Pinpoint the cell where the given text exists, returning its [x, y] midpoint coordinate. 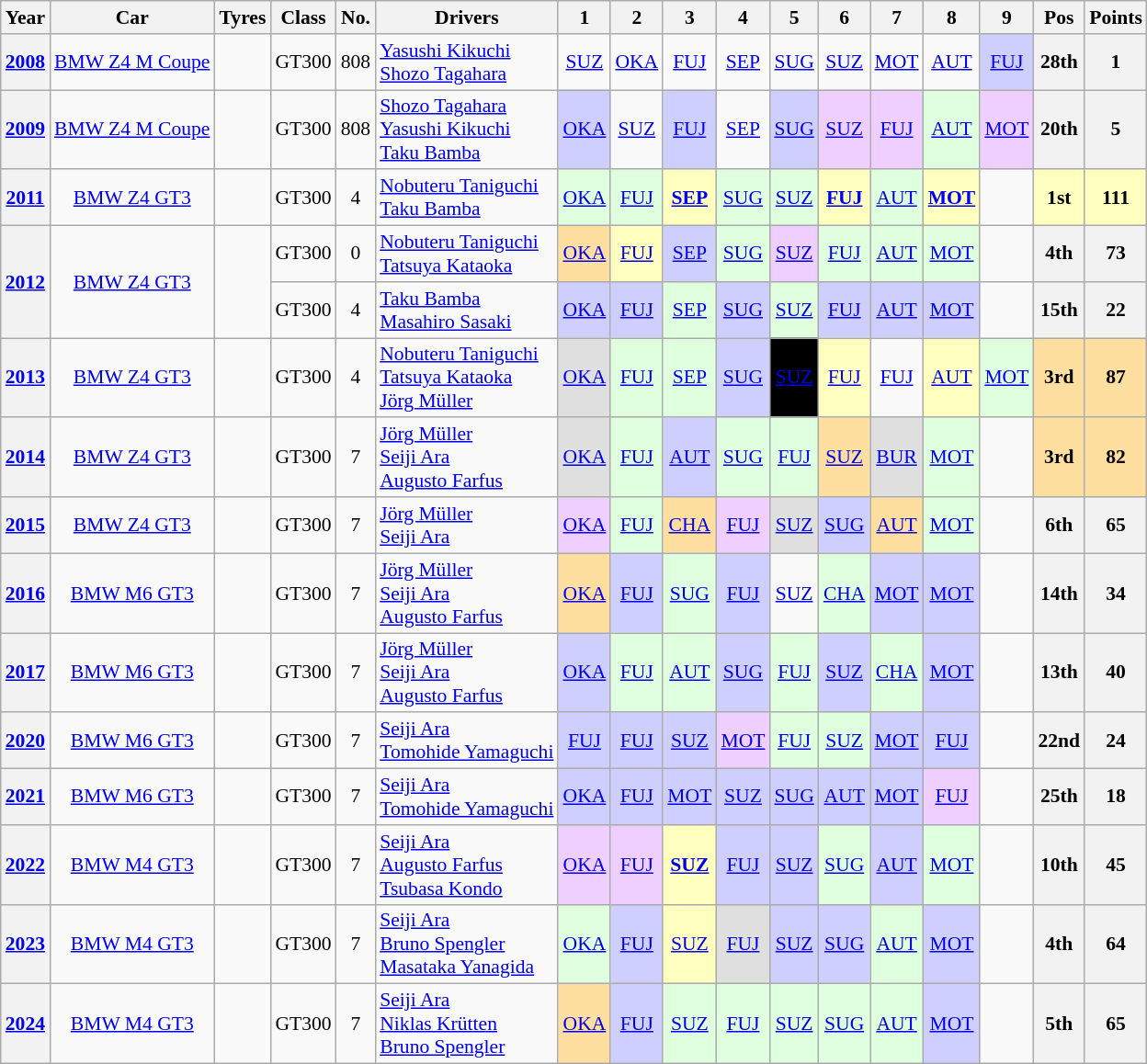
2012 [26, 282]
Nobuteru Taniguchi Tatsuya Kataoka [467, 254]
28th [1059, 62]
13th [1059, 673]
25th [1059, 798]
2020 [26, 741]
Drivers [467, 17]
6th [1059, 526]
No. [357, 17]
2022 [26, 866]
2015 [26, 526]
Pos [1059, 17]
Nobuteru Taniguchi Taku Bamba [467, 198]
111 [1116, 198]
Year [26, 17]
Seiji Ara Augusto Farfus Tsubasa Kondo [467, 866]
Jörg Müller Seiji Ara [467, 526]
2021 [26, 798]
2024 [26, 1024]
BUR [897, 458]
6 [845, 17]
Yasushi Kikuchi Shozo Tagahara [467, 62]
73 [1116, 254]
2008 [26, 62]
Car [132, 17]
Tyres [243, 17]
9 [1006, 17]
64 [1116, 945]
Taku Bamba Masahiro Sasaki [467, 311]
22nd [1059, 741]
5th [1059, 1024]
24 [1116, 741]
1st [1059, 198]
8 [952, 17]
10th [1059, 866]
20th [1059, 130]
0 [357, 254]
45 [1116, 866]
82 [1116, 458]
2009 [26, 130]
18 [1116, 798]
Points [1116, 17]
2013 [26, 379]
2 [636, 17]
2016 [26, 594]
Class [303, 17]
2014 [26, 458]
Nobuteru Taniguchi Tatsuya Kataoka Jörg Müller [467, 379]
2023 [26, 945]
Seiji Ara Niklas Krütten Bruno Spengler [467, 1024]
14th [1059, 594]
40 [1116, 673]
34 [1116, 594]
15th [1059, 311]
Shozo Tagahara Yasushi Kikuchi Taku Bamba [467, 130]
2011 [26, 198]
87 [1116, 379]
3 [689, 17]
2017 [26, 673]
22 [1116, 311]
Seiji Ara Bruno Spengler Masataka Yanagida [467, 945]
